Return the [X, Y] coordinate for the center point of the cell that contains the specified text.  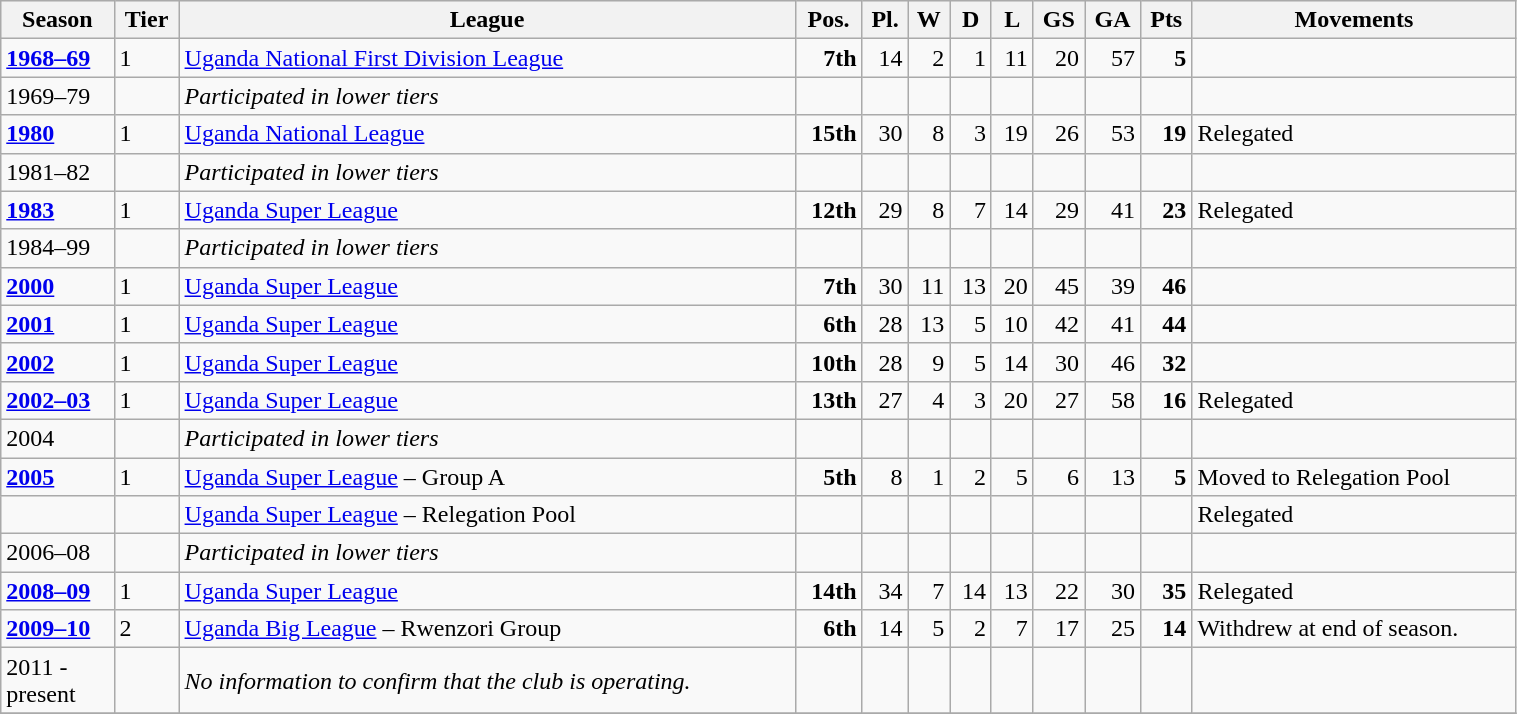
D [971, 20]
No information to confirm that the club is operating. [487, 680]
1968–69 [58, 58]
34 [885, 591]
2002–03 [58, 400]
2002 [58, 362]
16 [1166, 400]
Tier [146, 20]
23 [1166, 210]
GA [1113, 20]
9 [929, 362]
2001 [58, 324]
L [1012, 20]
2008–09 [58, 591]
Withdrew at end of season. [1354, 629]
1984–99 [58, 248]
53 [1113, 134]
Uganda National League [487, 134]
Uganda Super League – Group A [487, 477]
2004 [58, 438]
Uganda Big League – Rwenzori Group [487, 629]
5th [828, 477]
26 [1058, 134]
1969–79 [58, 96]
2006–08 [58, 553]
35 [1166, 591]
4 [929, 400]
22 [1058, 591]
25 [1113, 629]
Moved to Relegation Pool [1354, 477]
6 [1058, 477]
42 [1058, 324]
Pos. [828, 20]
2011 -present [58, 680]
Pl. [885, 20]
Movements [1354, 20]
2000 [58, 286]
2009–10 [58, 629]
Season [58, 20]
39 [1113, 286]
57 [1113, 58]
45 [1058, 286]
15th [828, 134]
Pts [1166, 20]
1980 [58, 134]
League [487, 20]
2005 [58, 477]
Uganda National First Division League [487, 58]
1983 [58, 210]
10 [1012, 324]
32 [1166, 362]
17 [1058, 629]
14th [828, 591]
GS [1058, 20]
44 [1166, 324]
W [929, 20]
58 [1113, 400]
12th [828, 210]
10th [828, 362]
13th [828, 400]
1981–82 [58, 172]
Uganda Super League – Relegation Pool [487, 515]
